Identify which cell holds the provided text, then report its [x, y] central coordinate. 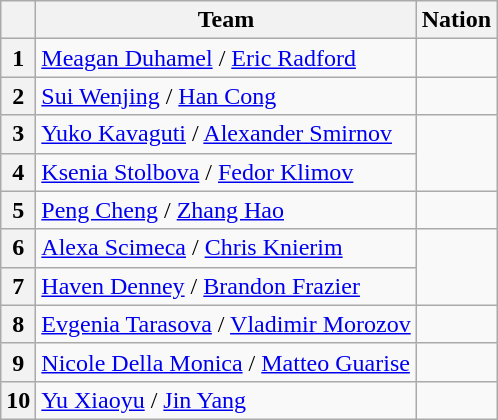
Yuko Kavaguti / Alexander Smirnov [226, 134]
5 [18, 210]
Alexa Scimeca / Chris Knierim [226, 248]
Evgenia Tarasova / Vladimir Morozov [226, 324]
Sui Wenjing / Han Cong [226, 96]
8 [18, 324]
10 [18, 400]
Nicole Della Monica / Matteo Guarise [226, 362]
Team [226, 20]
2 [18, 96]
Peng Cheng / Zhang Hao [226, 210]
Yu Xiaoyu / Jin Yang [226, 400]
9 [18, 362]
4 [18, 172]
Haven Denney / Brandon Frazier [226, 286]
1 [18, 58]
6 [18, 248]
Meagan Duhamel / Eric Radford [226, 58]
7 [18, 286]
Ksenia Stolbova / Fedor Klimov [226, 172]
3 [18, 134]
Nation [456, 20]
